Find where the given text appears and provide that cell's center as [x, y] coordinate. 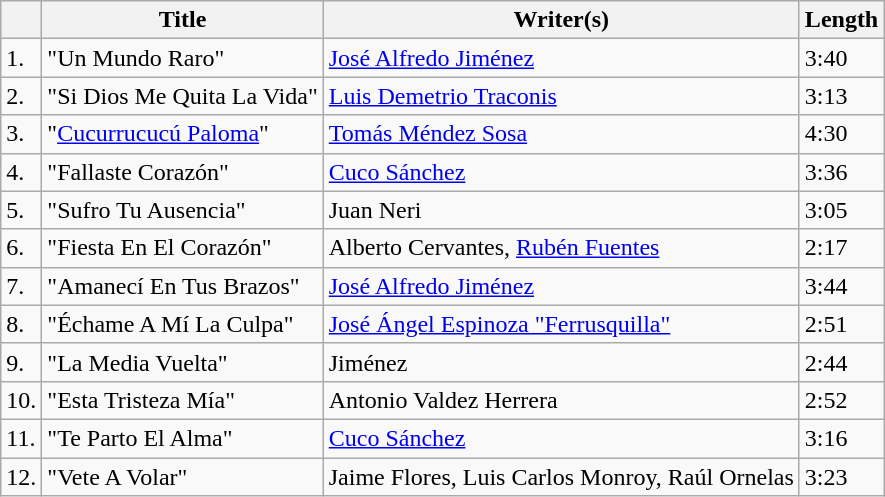
Antonio Valdez Herrera [561, 400]
1. [22, 58]
"La Media Vuelta" [182, 362]
3:23 [841, 477]
5. [22, 210]
José Ángel Espinoza "Ferrusquilla" [561, 324]
2:44 [841, 362]
3:44 [841, 286]
"Fallaste Corazón" [182, 172]
"Esta Tristeza Mía" [182, 400]
3:40 [841, 58]
4. [22, 172]
"Sufro Tu Ausencia" [182, 210]
Tomás Méndez Sosa [561, 134]
"Vete A Volar" [182, 477]
7. [22, 286]
10. [22, 400]
3:36 [841, 172]
3:16 [841, 438]
3. [22, 134]
Title [182, 20]
"Échame A Mí La Culpa" [182, 324]
"Fiesta En El Corazón" [182, 248]
2:52 [841, 400]
6. [22, 248]
"Si Dios Me Quita La Vida" [182, 96]
Alberto Cervantes, Rubén Fuentes [561, 248]
"Un Mundo Raro" [182, 58]
8. [22, 324]
4:30 [841, 134]
Juan Neri [561, 210]
"Te Parto El Alma" [182, 438]
2:17 [841, 248]
Writer(s) [561, 20]
11. [22, 438]
"Amanecí En Tus Brazos" [182, 286]
"Cucurrucucú Paloma" [182, 134]
3:13 [841, 96]
12. [22, 477]
3:05 [841, 210]
Jiménez [561, 362]
Luis Demetrio Traconis [561, 96]
Length [841, 20]
2. [22, 96]
Jaime Flores, Luis Carlos Monroy, Raúl Ornelas [561, 477]
2:51 [841, 324]
9. [22, 362]
